Scan for the cell matching the given text and deliver its [x, y] coordinate at center. 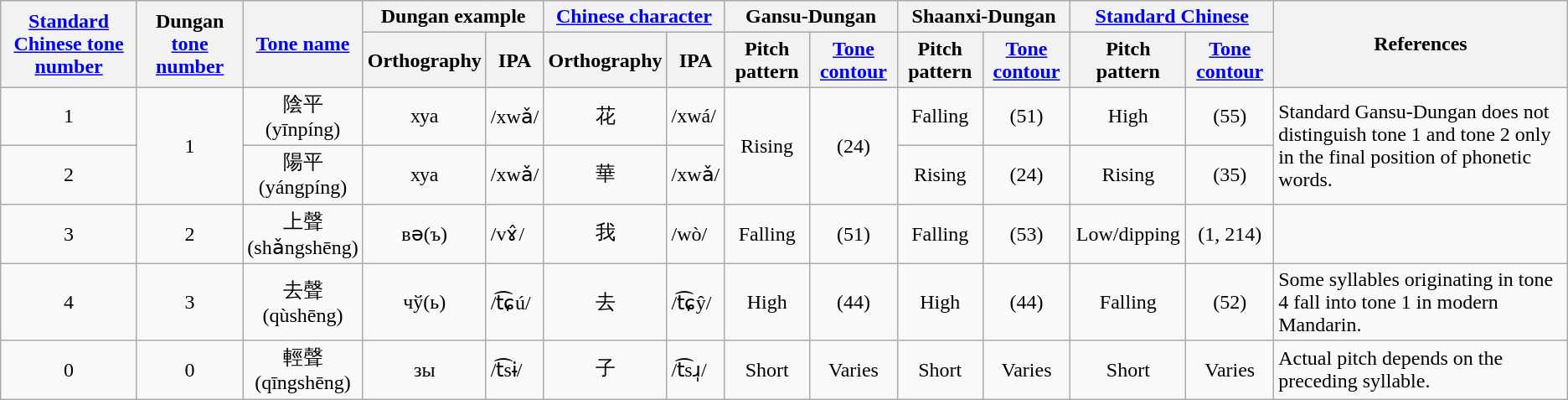
陰平(yīnpíng) [303, 117]
(52) [1230, 302]
Some syllables originating in tone 4 fall into tone 1 in modern Mandarin. [1421, 302]
Standard Gansu-Dungan does not distinguish tone 1 and tone 2 only in the final position of phonetic words. [1421, 146]
/t͡sɹ̩/ [695, 370]
上聲(shǎngshēng) [303, 233]
Low/dipping [1128, 233]
/t͡ɕú/ [514, 302]
輕聲(qīngshēng) [303, 370]
4 [69, 302]
Actual pitch depends on the preceding syllable. [1421, 370]
зы [424, 370]
子 [605, 370]
чў(ь) [424, 302]
Shaanxi-Dungan [983, 17]
花 [605, 117]
/xwá/ [695, 117]
我 [605, 233]
Dungan tone number [189, 44]
Dungan example [453, 17]
Tone name [303, 44]
References [1421, 44]
去 [605, 302]
/t͡ɕŷ/ [695, 302]
Chinese character [634, 17]
(35) [1230, 174]
Gansu-Dungan [811, 17]
(55) [1230, 117]
/vɤ̂/ [514, 233]
(53) [1027, 233]
вə(ъ) [424, 233]
(1, 214) [1230, 233]
Standard Chinese tone number [69, 44]
陽平(yángpíng) [303, 174]
/t͡sɨ/ [514, 370]
/wò/ [695, 233]
Standard Chinese [1173, 17]
去聲(qùshēng) [303, 302]
華 [605, 174]
